Determine the [x, y] coordinate at the center of the cell enclosing the given text.  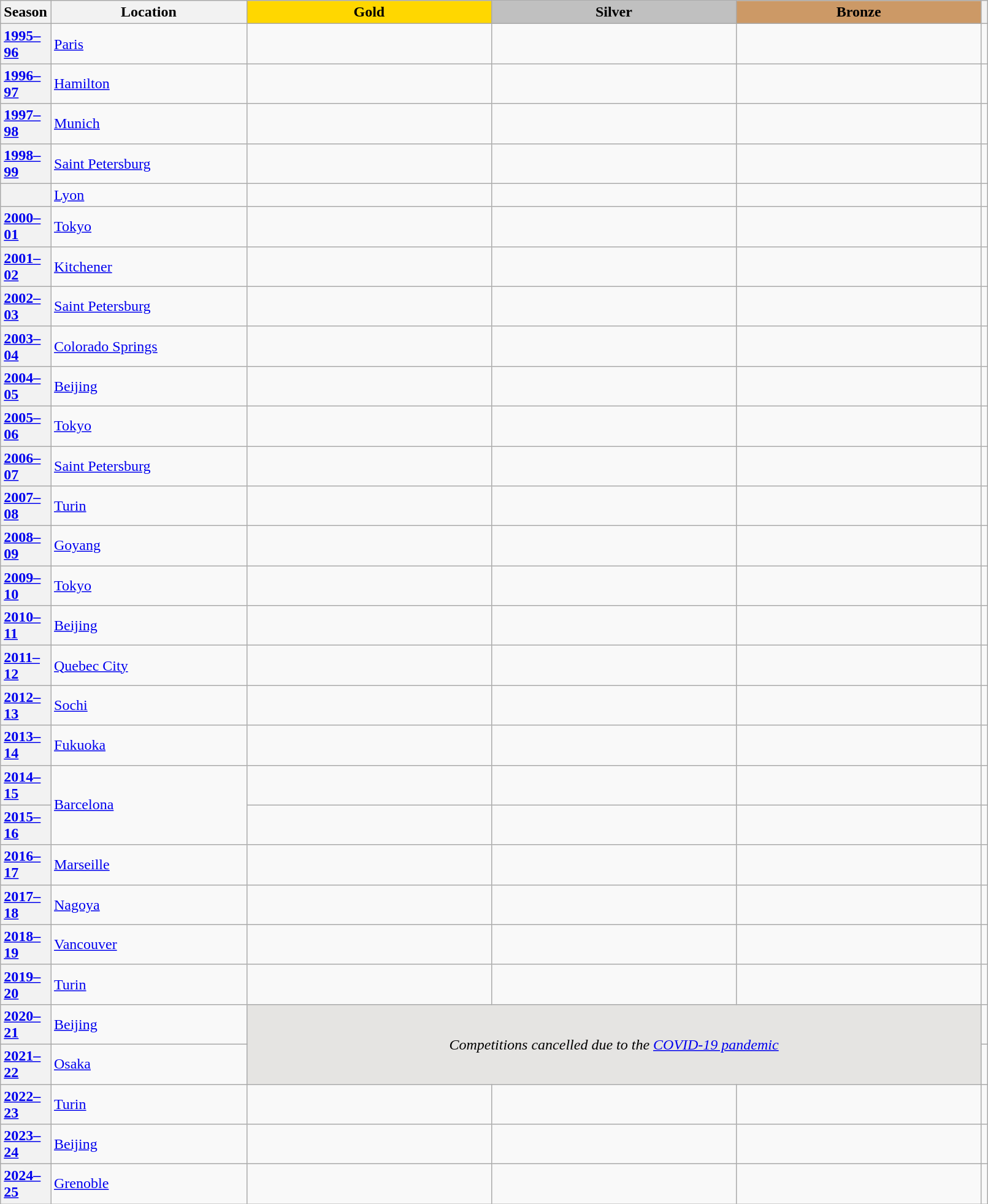
2005–06 [26, 425]
2022–23 [26, 1103]
2023–24 [26, 1144]
Location [148, 12]
1996–97 [26, 83]
2015–16 [26, 825]
Munich [148, 124]
2013–14 [26, 745]
Nagoya [148, 905]
2014–15 [26, 785]
2002–03 [26, 307]
2001–02 [26, 266]
Silver [613, 12]
Barcelona [148, 805]
2016–17 [26, 864]
2008–09 [26, 546]
Competitions cancelled due to the COVID-19 pandemic [613, 1044]
Bronze [859, 12]
Colorado Springs [148, 346]
2011–12 [26, 666]
2010–11 [26, 625]
Kitchener [148, 266]
2012–13 [26, 705]
Vancouver [148, 944]
Season [26, 12]
2020–21 [26, 1024]
2003–04 [26, 346]
Marseille [148, 864]
1997–98 [26, 124]
2006–07 [26, 466]
Goyang [148, 546]
2018–19 [26, 944]
1998–99 [26, 163]
2007–08 [26, 506]
Hamilton [148, 83]
Osaka [148, 1064]
2024–25 [26, 1184]
Fukuoka [148, 745]
2009–10 [26, 586]
Sochi [148, 705]
Gold [369, 12]
Lyon [148, 195]
2019–20 [26, 985]
Paris [148, 44]
2017–18 [26, 905]
1995–96 [26, 44]
2021–22 [26, 1064]
2000–01 [26, 227]
Grenoble [148, 1184]
Quebec City [148, 666]
2004–05 [26, 386]
